From the cell containing the given text, extract its center point as [X, Y] coordinate. 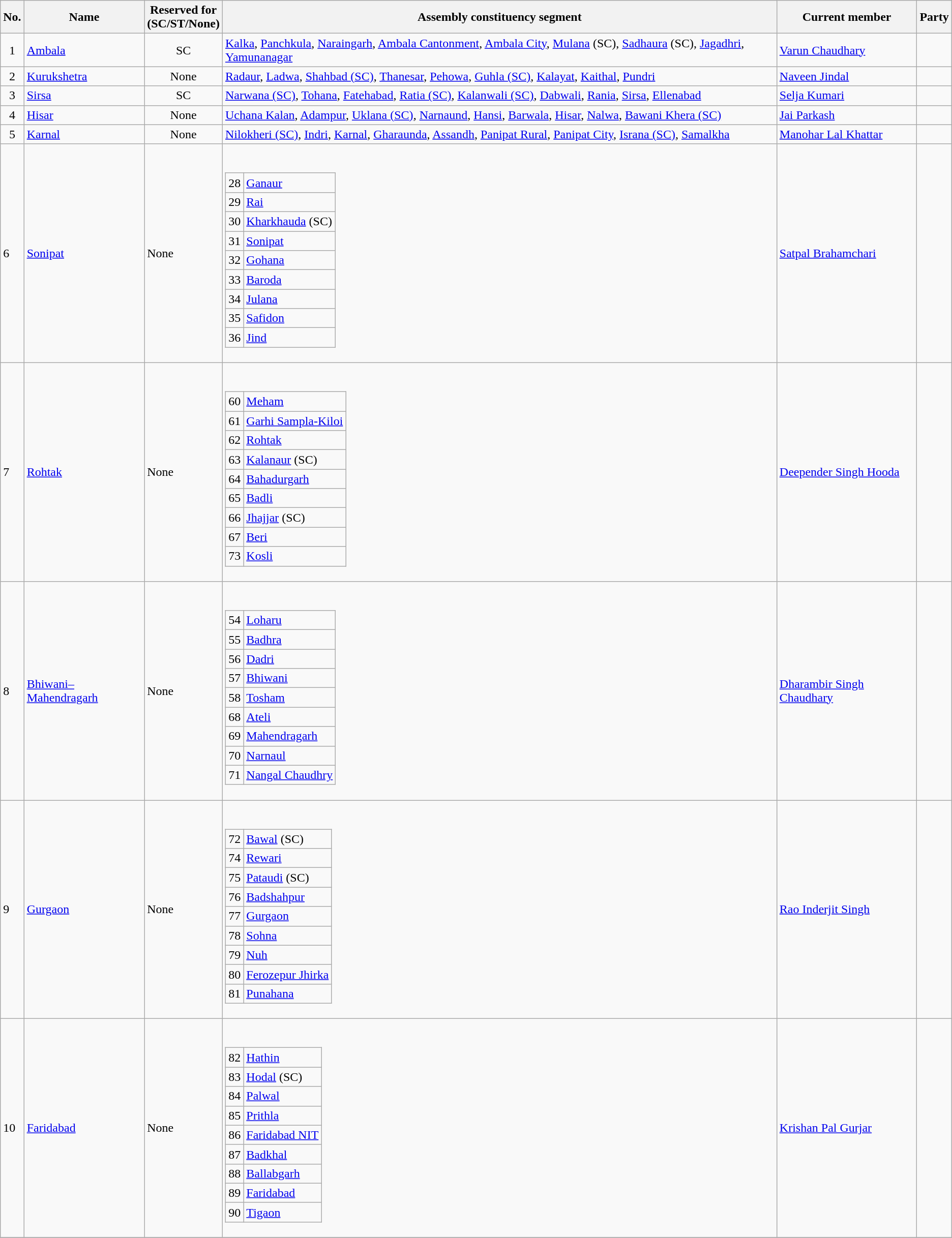
7 [12, 472]
5 [12, 134]
Badkhal [283, 1154]
Nuh [288, 955]
Party [934, 17]
Jai Parkash [847, 115]
Jhajjar (SC) [295, 518]
Palwal [283, 1096]
Bhiwani [290, 678]
78 [235, 935]
30 [235, 222]
85 [235, 1115]
Dharambir Singh Chaudhary [847, 690]
Ganaur [289, 183]
Naveen Jindal [847, 76]
73 [235, 556]
Manohar Lal Khattar [847, 134]
86 [235, 1135]
72 Bawal (SC) 74 Rewari 75 Pataudi (SC) 76 Badshahpur 77 Gurgaon 78 Sohna 79 Nuh 80 Ferozepur Jhirka 81 Punahana [499, 910]
67 [235, 537]
Kalka, Panchkula, Naraingarh, Ambala Cantonment, Ambala City, Mulana (SC), Sadhaura (SC), Jagadhri, Yamunanagar [499, 50]
9 [12, 910]
Uchana Kalan, Adampur, Uklana (SC), Narnaund, Hansi, Barwala, Hisar, Nalwa, Bawani Khera (SC) [499, 115]
28 [235, 183]
77 [235, 916]
Narwana (SC), Tohana, Fatehabad, Ratia (SC), Kalanwali (SC), Dabwali, Rania, Sirsa, Ellenabad [499, 96]
Reserved for(SC/ST/None) [184, 17]
Rao Inderjit Singh [847, 910]
Kosli [295, 556]
6 [12, 253]
88 [235, 1173]
55 [235, 640]
Krishan Pal Gurjar [847, 1128]
Narnaul [290, 756]
64 [235, 479]
68 [235, 717]
Karnal [84, 134]
Gohana [289, 260]
Kurukshetra [84, 76]
Meham [295, 402]
Mahendragarh [290, 736]
76 [235, 897]
79 [235, 955]
61 [235, 421]
Bahadurgarh [295, 479]
63 [235, 460]
Assembly constituency segment [499, 17]
34 [235, 299]
Varun Chaudhary [847, 50]
Rewari [288, 858]
Ambala [84, 50]
54 [235, 620]
Dadri [290, 659]
Sohna [288, 935]
Julana [289, 299]
Badshahpur [288, 897]
3 [12, 96]
29 [235, 202]
28 Ganaur 29 Rai 30 Kharkhauda (SC) 31 Sonipat 32 Gohana 33 Baroda 34 Julana 35 Safidon 36 Jind [499, 253]
54 Loharu 55 Badhra 56 Dadri 57 Bhiwani 58 Tosham 68 Ateli 69 Mahendragarh 70 Narnaul 71 Nangal Chaudhry [499, 690]
Hathin [283, 1058]
87 [235, 1154]
69 [235, 736]
4 [12, 115]
82 Hathin 83 Hodal (SC) 84 Palwal 85 Prithla 86 Faridabad NIT 87 Badkhal 88 Ballabgarh 89 Faridabad 90 Tigaon [499, 1128]
66 [235, 518]
71 [235, 775]
10 [12, 1128]
90 [235, 1212]
Safidon [289, 318]
35 [235, 318]
89 [235, 1193]
58 [235, 698]
Deepender Singh Hooda [847, 472]
60 [235, 402]
56 [235, 659]
1 [12, 50]
70 [235, 756]
Badhra [290, 640]
72 [235, 839]
75 [235, 878]
Ballabgarh [283, 1173]
Rai [289, 202]
Current member [847, 17]
Pataudi (SC) [288, 878]
Beri [295, 537]
Punahana [288, 993]
Tosham [290, 698]
74 [235, 858]
32 [235, 260]
Hodal (SC) [283, 1077]
Nangal Chaudhry [290, 775]
62 [235, 440]
Hisar [84, 115]
Garhi Sampla-Kiloi [295, 421]
57 [235, 678]
Sirsa [84, 96]
Radaur, Ladwa, Shahbad (SC), Thanesar, Pehowa, Guhla (SC), Kalayat, Kaithal, Pundri [499, 76]
81 [235, 993]
No. [12, 17]
Ferozepur Jhirka [288, 974]
Jind [289, 338]
82 [235, 1058]
Tigaon [283, 1212]
Bawal (SC) [288, 839]
8 [12, 690]
2 [12, 76]
84 [235, 1096]
Faridabad NIT [283, 1135]
Kharkhauda (SC) [289, 222]
Badli [295, 498]
Ateli [290, 717]
83 [235, 1077]
33 [235, 280]
Kalanaur (SC) [295, 460]
Nilokheri (SC), Indri, Karnal, Gharaunda, Assandh, Panipat Rural, Panipat City, Israna (SC), Samalkha [499, 134]
Baroda [289, 280]
60 Meham 61 Garhi Sampla-Kiloi 62 Rohtak 63 Kalanaur (SC) 64 Bahadurgarh 65 Badli 66 Jhajjar (SC) 67 Beri 73 Kosli [499, 472]
Selja Kumari [847, 96]
Prithla [283, 1115]
Name [84, 17]
80 [235, 974]
36 [235, 338]
Loharu [290, 620]
31 [235, 241]
65 [235, 498]
Satpal Brahamchari [847, 253]
Bhiwani–Mahendragarh [84, 690]
